From the cell containing the given text, extract its center point as [x, y] coordinate. 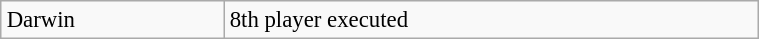
8th player executed [491, 20]
Darwin [112, 20]
